From the cell containing the given text, extract its center point as (x, y) coordinate. 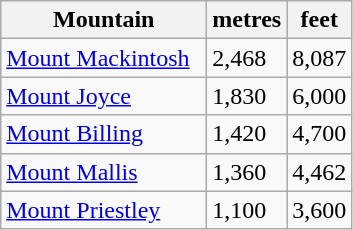
Mountain (104, 20)
2,468 (247, 58)
Mount Joyce (104, 96)
4,462 (320, 172)
Mount Priestley (104, 210)
6,000 (320, 96)
1,830 (247, 96)
1,360 (247, 172)
8,087 (320, 58)
3,600 (320, 210)
metres (247, 20)
1,100 (247, 210)
4,700 (320, 134)
Mount Mallis (104, 172)
feet (320, 20)
1,420 (247, 134)
Mount Mackintosh (104, 58)
Mount Billing (104, 134)
